Find where the given text appears and provide that cell's center as [X, Y] coordinate. 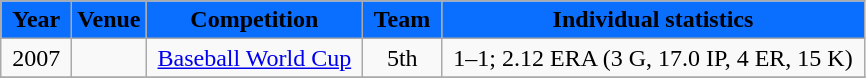
5th [402, 58]
Baseball World Cup [254, 58]
Year [36, 20]
1–1; 2.12 ERA (3 G, 17.0 IP, 4 ER, 15 K) [653, 58]
Venue [109, 20]
Individual statistics [653, 20]
2007 [36, 58]
Team [402, 20]
Competition [254, 20]
